Scan for the cell matching the given text and deliver its (X, Y) coordinate at center. 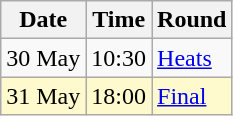
Date (44, 20)
Round (192, 20)
18:00 (119, 96)
Final (192, 96)
Heats (192, 58)
Time (119, 20)
10:30 (119, 58)
30 May (44, 58)
31 May (44, 96)
